Find where the given text appears and provide that cell's center as [x, y] coordinate. 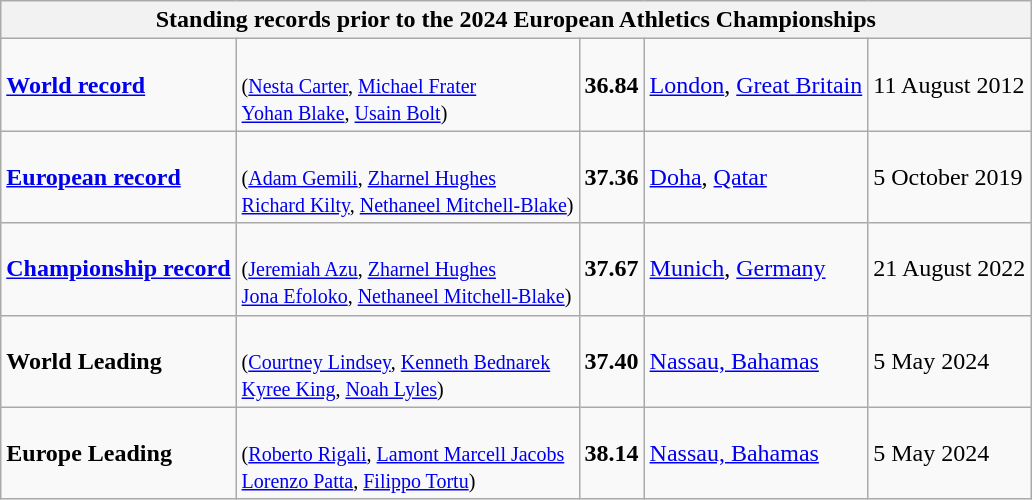
21 August 2022 [950, 269]
11 August 2012 [950, 85]
World Leading [118, 361]
London, Great Britain [756, 85]
(Jeremiah Azu, Zharnel HughesJona Efoloko, Nethaneel Mitchell-Blake) [408, 269]
37.67 [612, 269]
36.84 [612, 85]
(Nesta Carter, Michael Frater Yohan Blake, Usain Bolt) [408, 85]
Europe Leading [118, 453]
Doha, Qatar [756, 177]
Championship record [118, 269]
37.40 [612, 361]
World record [118, 85]
(Roberto Rigali, Lamont Marcell JacobsLorenzo Patta, Filippo Tortu) [408, 453]
38.14 [612, 453]
37.36 [612, 177]
(Courtney Lindsey, Kenneth BednarekKyree King, Noah Lyles) [408, 361]
Standing records prior to the 2024 European Athletics Championships [516, 20]
5 October 2019 [950, 177]
(Adam Gemili, Zharnel HughesRichard Kilty, Nethaneel Mitchell-Blake) [408, 177]
European record [118, 177]
Munich, Germany [756, 269]
